Pinpoint the cell where the given text exists, returning its [x, y] midpoint coordinate. 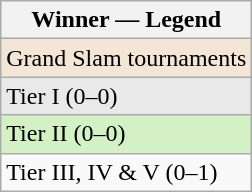
Winner — Legend [126, 20]
Tier I (0–0) [126, 96]
Tier II (0–0) [126, 134]
Tier III, IV & V (0–1) [126, 172]
Grand Slam tournaments [126, 58]
